Find where the given text appears and provide that cell's center as [x, y] coordinate. 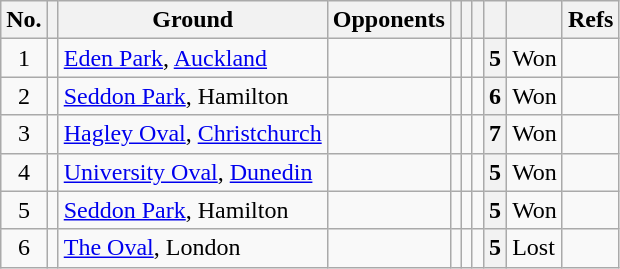
Eden Park, Auckland [192, 58]
The Oval, London [192, 248]
Refs [590, 20]
Lost [535, 248]
2 [24, 96]
University Oval, Dunedin [192, 172]
No. [24, 20]
Opponents [388, 20]
7 [496, 134]
Ground [192, 20]
Hagley Oval, Christchurch [192, 134]
4 [24, 172]
1 [24, 58]
3 [24, 134]
